Locate the cell with the specified text and output its [x, y] center coordinate. 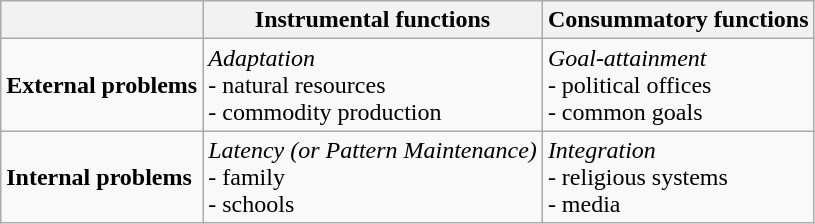
External problems [102, 85]
Latency (or Pattern Maintenance)- family - schools [373, 177]
Consummatory functions [678, 20]
Adaptation- natural resources - commodity production [373, 85]
Instrumental functions [373, 20]
Integration- religious systems - media [678, 177]
Goal-attainment- political offices - common goals [678, 85]
Internal problems [102, 177]
